For the text-containing cell, return its midpoint in (X, Y) coordinate format. 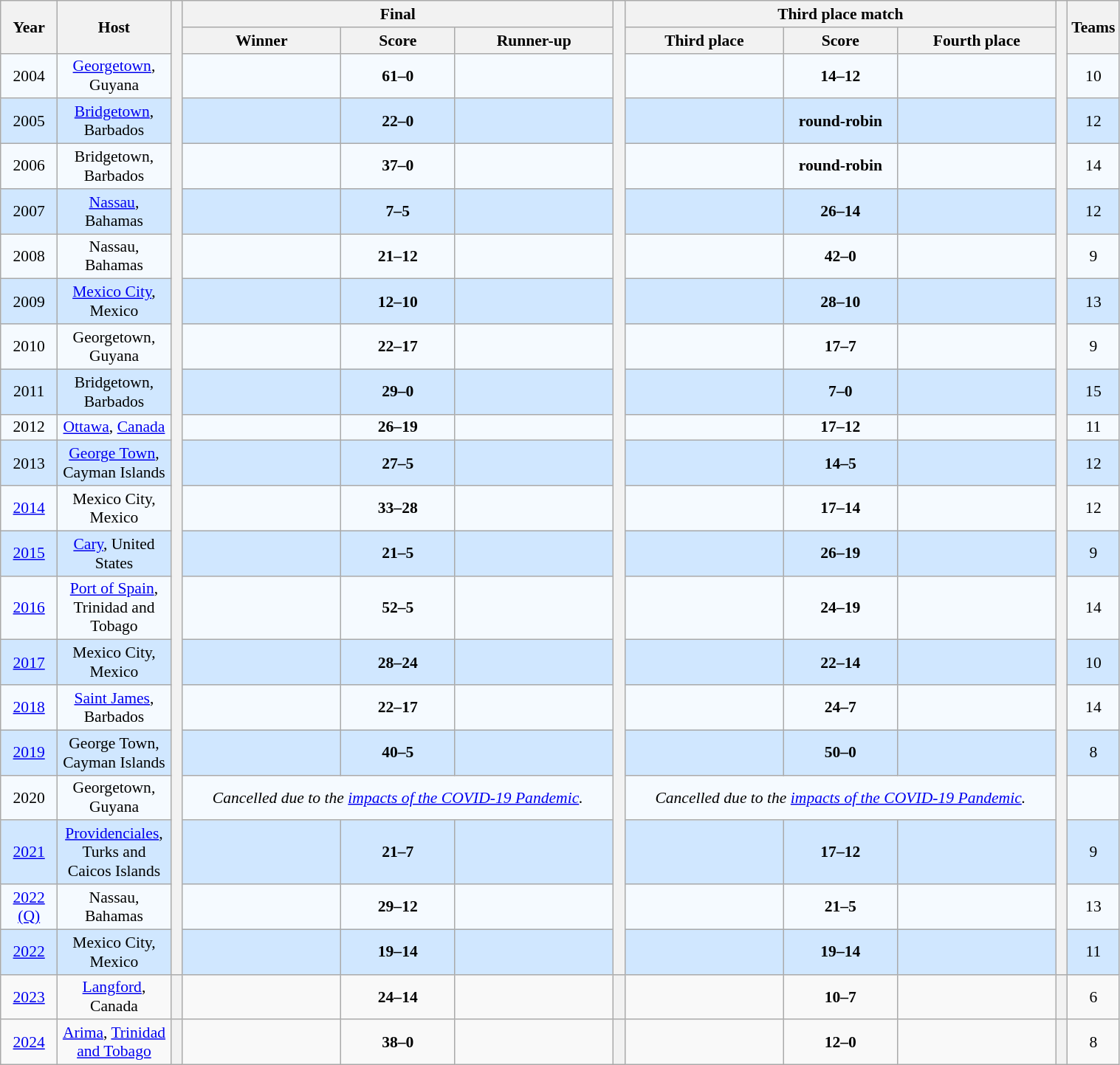
12–0 (840, 1042)
12–10 (398, 301)
17–14 (840, 508)
2006 (30, 167)
2017 (30, 663)
6 (1093, 996)
37–0 (398, 167)
Host (114, 27)
Third place (704, 41)
29–12 (398, 906)
Cary, United States (114, 554)
52–5 (398, 608)
Teams (1093, 27)
2010 (30, 347)
7–0 (840, 391)
Final (398, 14)
2005 (30, 121)
24–14 (398, 996)
2012 (30, 427)
Year (30, 27)
2014 (30, 508)
17–7 (840, 347)
2016 (30, 608)
Runner-up (535, 41)
Langford, Canada (114, 996)
2009 (30, 301)
29–0 (398, 391)
40–5 (398, 753)
Third place match (840, 14)
2008 (30, 257)
2013 (30, 463)
2020 (30, 797)
22–0 (398, 121)
2021 (30, 853)
26–14 (840, 211)
15 (1093, 391)
28–24 (398, 663)
24–19 (840, 608)
14–5 (840, 463)
7–5 (398, 211)
21–7 (398, 853)
Port of Spain, Trinidad and Tobago (114, 608)
2019 (30, 753)
10–7 (840, 996)
2007 (30, 211)
2015 (30, 554)
14–12 (840, 75)
2024 (30, 1042)
27–5 (398, 463)
61–0 (398, 75)
2011 (30, 391)
Winner (261, 41)
Ottawa, Canada (114, 427)
2018 (30, 707)
38–0 (398, 1042)
Fourth place (976, 41)
42–0 (840, 257)
21–12 (398, 257)
2023 (30, 996)
2022 (30, 952)
50–0 (840, 753)
28–10 (840, 301)
Saint James, Barbados (114, 707)
22–14 (840, 663)
Arima, Trinidad and Tobago (114, 1042)
24–7 (840, 707)
2022 (Q) (30, 906)
33–28 (398, 508)
Providenciales, Turks and Caicos Islands (114, 853)
2004 (30, 75)
